Provide the (x, y) coordinate of the cell's center where the given text is located.  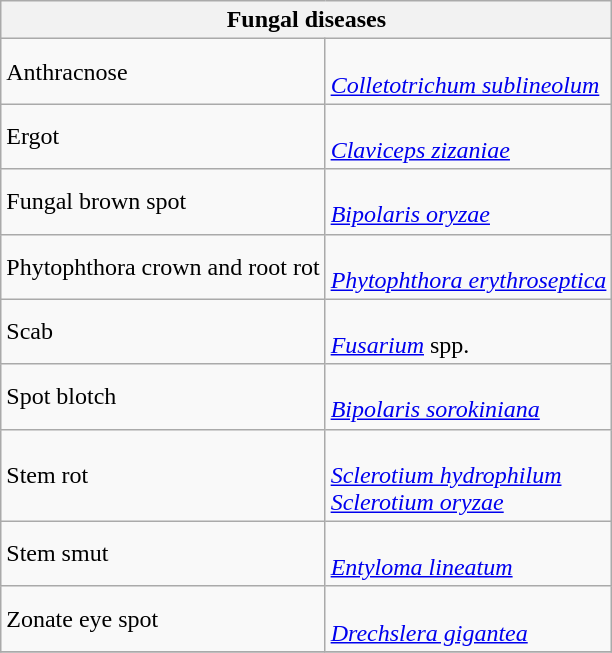
Fungal brown spot (163, 202)
Drechslera gigantea (468, 618)
Fusarium spp. (468, 332)
Scab (163, 332)
Phytophthora crown and root rot (163, 266)
Stem rot (163, 475)
Ergot (163, 136)
Spot blotch (163, 396)
Entyloma lineatum (468, 554)
Bipolaris sorokiniana (468, 396)
Claviceps zizaniae (468, 136)
Phytophthora erythroseptica (468, 266)
Anthracnose (163, 72)
Bipolaris oryzae (468, 202)
Stem smut (163, 554)
Sclerotium hydrophilum Sclerotium oryzae (468, 475)
Fungal diseases (306, 20)
Colletotrichum sublineolum (468, 72)
Zonate eye spot (163, 618)
